Search for the cell housing the specified text and yield its [x, y] center coordinate. 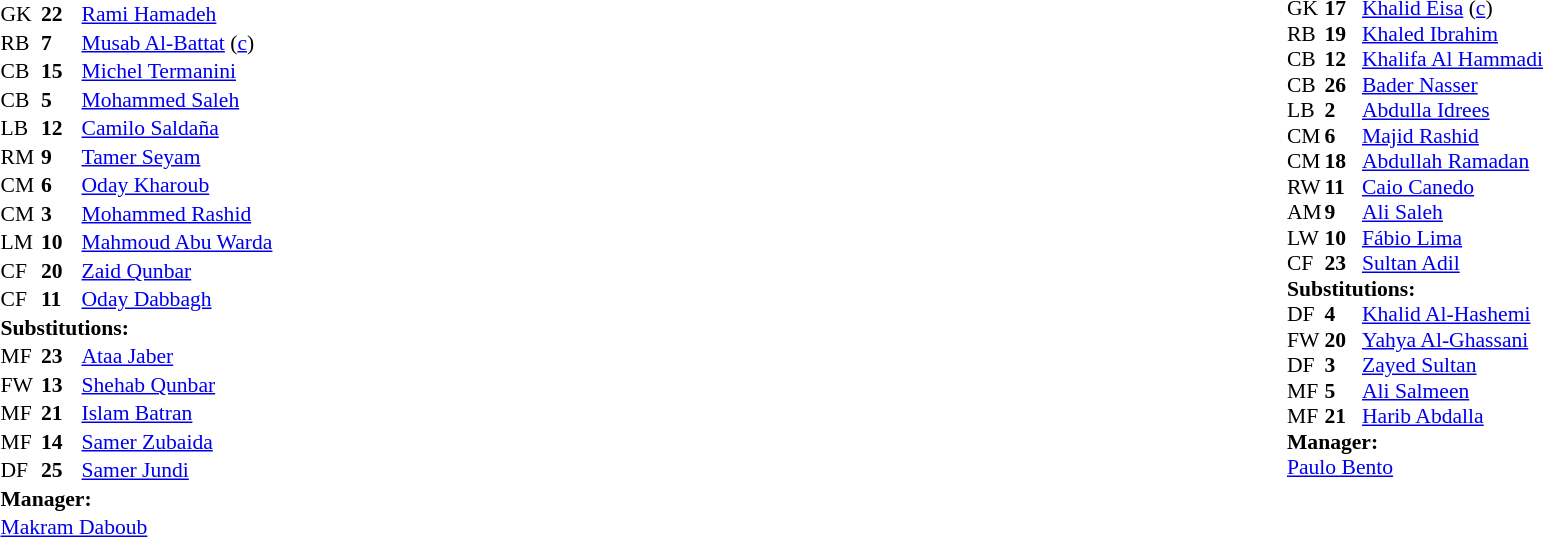
14 [60, 442]
Mahmoud Abu Warda [178, 243]
RW [1306, 187]
Ali Saleh [1452, 213]
Ataa Jaber [178, 357]
Abdullah Ramadan [1452, 161]
Majid Rashid [1452, 136]
LW [1306, 238]
Zaid Qunbar [178, 271]
Rami Hamadeh [178, 15]
Tamer Seyam [178, 157]
Samer Jundi [178, 471]
Camilo Saldaña [178, 129]
Khalid Al-Hashemi [1452, 315]
Harib Abdalla [1452, 417]
Fábio Lima [1452, 238]
Mohammed Rashid [178, 214]
Mohammed Saleh [178, 100]
Musab Al-Battat (c) [178, 43]
Ali Salmeen [1452, 391]
GK [19, 15]
19 [1343, 34]
Shehab Qunbar [178, 385]
2 [1343, 111]
15 [60, 71]
7 [60, 43]
Khalifa Al Hammadi [1452, 59]
AM [1306, 213]
Samer Zubaida [178, 442]
Paulo Bento [1415, 467]
Abdulla Idrees [1452, 111]
Bader Nasser [1452, 85]
Caio Canedo [1452, 187]
Khaled Ibrahim [1452, 34]
Yahya Al-Ghassani [1452, 340]
13 [60, 385]
Islam Batran [178, 413]
4 [1343, 315]
LM [19, 243]
22 [60, 15]
Zayed Sultan [1452, 365]
Michel Termanini [178, 71]
Oday Dabbagh [178, 299]
Oday Kharoub [178, 185]
Sultan Adil [1452, 263]
26 [1343, 85]
25 [60, 471]
18 [1343, 161]
RM [19, 157]
